For the text-containing cell, return its midpoint in [X, Y] coordinate format. 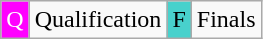
Qualification [98, 20]
Finals [226, 20]
Q [15, 20]
F [179, 20]
